Identify which cell holds the provided text, then report its (x, y) central coordinate. 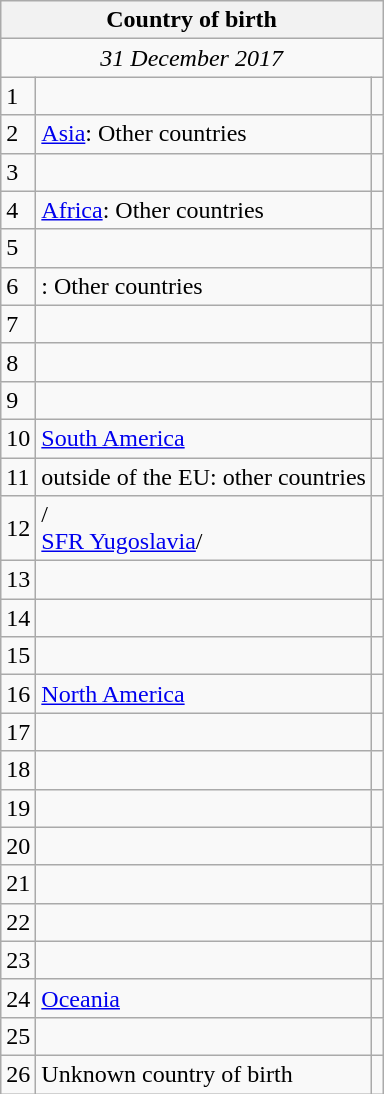
Africa: Other countries (204, 210)
24 (18, 998)
26 (18, 1074)
/SFR Yugoslavia/ (204, 528)
9 (18, 400)
13 (18, 580)
4 (18, 210)
15 (18, 656)
7 (18, 324)
16 (18, 694)
3 (18, 172)
8 (18, 362)
Country of birth (192, 20)
20 (18, 846)
North America (204, 694)
11 (18, 477)
21 (18, 884)
19 (18, 808)
17 (18, 732)
14 (18, 618)
22 (18, 922)
12 (18, 528)
25 (18, 1036)
outside of the EU: other countries (204, 477)
5 (18, 248)
Oceania (204, 998)
18 (18, 770)
Asia: Other countries (204, 134)
10 (18, 438)
1 (18, 96)
South America (204, 438)
31 December 2017 (192, 58)
2 (18, 134)
6 (18, 286)
Unknown country of birth (204, 1074)
: Other countries (204, 286)
23 (18, 960)
